For the text-containing cell, return its midpoint in (X, Y) coordinate format. 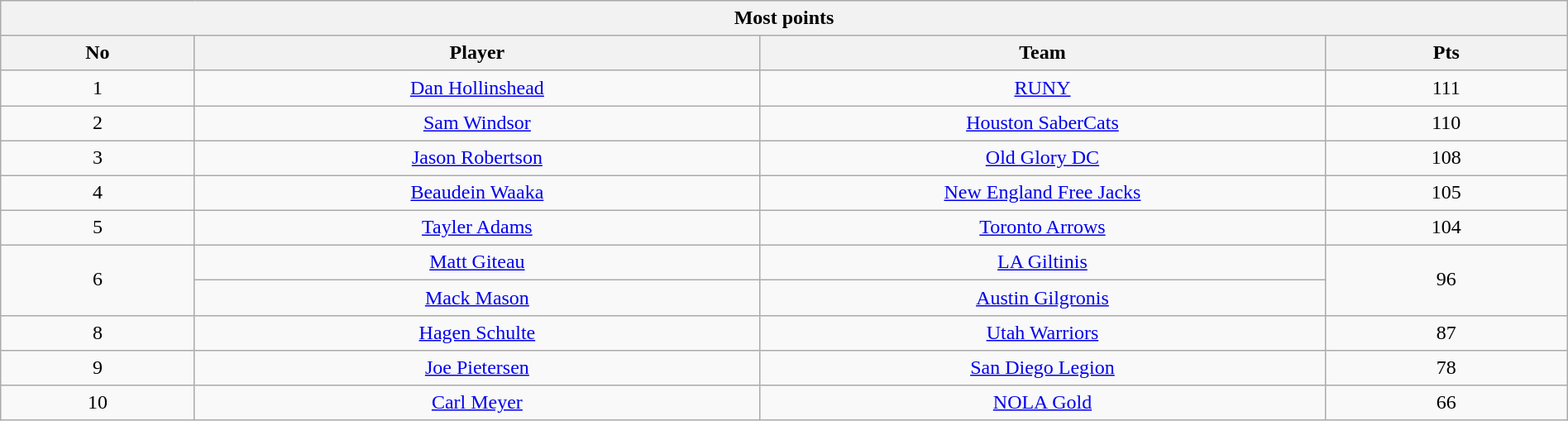
Player (477, 53)
Toronto Arrows (1043, 227)
8 (98, 332)
5 (98, 227)
9 (98, 367)
108 (1446, 158)
Utah Warriors (1043, 332)
Most points (784, 18)
Beaudein Waaka (477, 193)
105 (1446, 193)
78 (1446, 367)
Austin Gilgronis (1043, 298)
2 (98, 123)
LA Giltinis (1043, 263)
Hagen Schulte (477, 332)
96 (1446, 281)
Matt Giteau (477, 263)
No (98, 53)
Joe Pietersen (477, 367)
RUNY (1043, 88)
Tayler Adams (477, 227)
111 (1446, 88)
NOLA Gold (1043, 403)
4 (98, 193)
Pts (1446, 53)
1 (98, 88)
Sam Windsor (477, 123)
3 (98, 158)
Mack Mason (477, 298)
110 (1446, 123)
Houston SaberCats (1043, 123)
6 (98, 281)
Team (1043, 53)
66 (1446, 403)
Jason Robertson (477, 158)
Dan Hollinshead (477, 88)
San Diego Legion (1043, 367)
Old Glory DC (1043, 158)
New England Free Jacks (1043, 193)
10 (98, 403)
104 (1446, 227)
Carl Meyer (477, 403)
87 (1446, 332)
